Capture the cell that displays the provided text and extract its (X, Y) central coordinate. 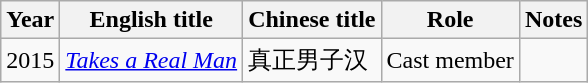
Year (30, 20)
Takes a Real Man (152, 60)
Role (450, 20)
Cast member (450, 60)
Chinese title (312, 20)
English title (152, 20)
2015 (30, 60)
真正男子汉 (312, 60)
Notes (553, 20)
